Search for the cell housing the specified text and yield its (x, y) center coordinate. 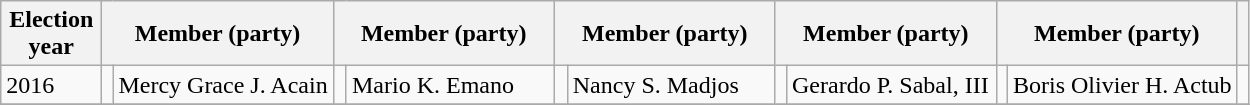
Electionyear (52, 34)
Gerardo P. Sabal, III (891, 85)
2016 (52, 85)
Mario K. Emano (450, 85)
Nancy S. Madjos (671, 85)
Mercy Grace J. Acain (223, 85)
Boris Olivier H. Actub (1122, 85)
